Scan for the cell matching the given text and deliver its [X, Y] coordinate at center. 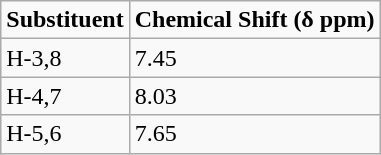
7.65 [254, 134]
7.45 [254, 58]
8.03 [254, 96]
Chemical Shift (δ ppm) [254, 20]
Substituent [65, 20]
H-5,6 [65, 134]
H-3,8 [65, 58]
H-4,7 [65, 96]
